Identify which cell holds the provided text, then report its (X, Y) central coordinate. 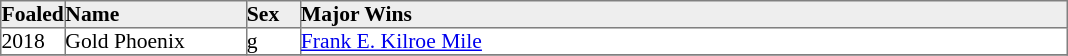
Sex (273, 14)
Foaled (33, 14)
2018 (33, 42)
Gold Phoenix (156, 42)
g (273, 42)
Name (156, 14)
Frank E. Kilroe Mile (683, 42)
Major Wins (683, 14)
